From the cell containing the given text, extract its center point as (x, y) coordinate. 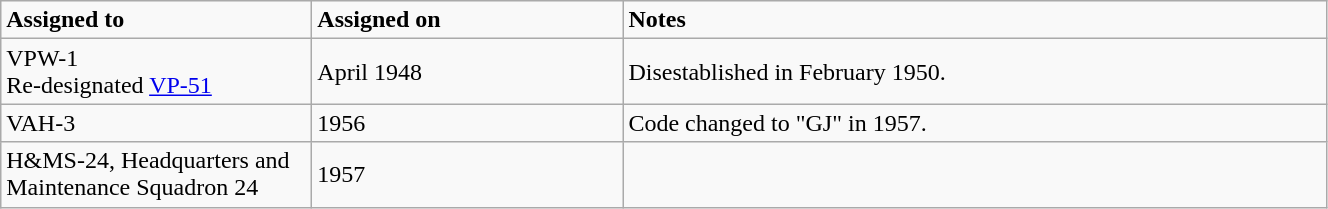
Disestablished in February 1950. (975, 72)
1956 (468, 123)
VPW-1Re-designated VP-51 (156, 72)
April 1948 (468, 72)
H&MS-24, Headquarters and Maintenance Squadron 24 (156, 174)
Code changed to "GJ" in 1957. (975, 123)
Notes (975, 20)
Assigned on (468, 20)
1957 (468, 174)
Assigned to (156, 20)
VAH-3 (156, 123)
